Return the (x, y) coordinate for the center point of the cell that contains the specified text.  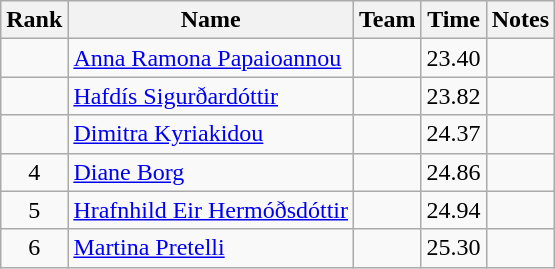
Hrafnhild Eir Hermóðsdóttir (211, 210)
5 (34, 210)
Time (454, 20)
25.30 (454, 248)
Team (388, 20)
Anna Ramona Papaioannou (211, 58)
Diane Borg (211, 172)
6 (34, 248)
23.40 (454, 58)
Notes (520, 20)
23.82 (454, 96)
Dimitra Kyriakidou (211, 134)
24.37 (454, 134)
Hafdís Sigurðardóttir (211, 96)
Martina Pretelli (211, 248)
Name (211, 20)
Rank (34, 20)
4 (34, 172)
24.94 (454, 210)
24.86 (454, 172)
